Scan for the cell matching the given text and deliver its (X, Y) coordinate at center. 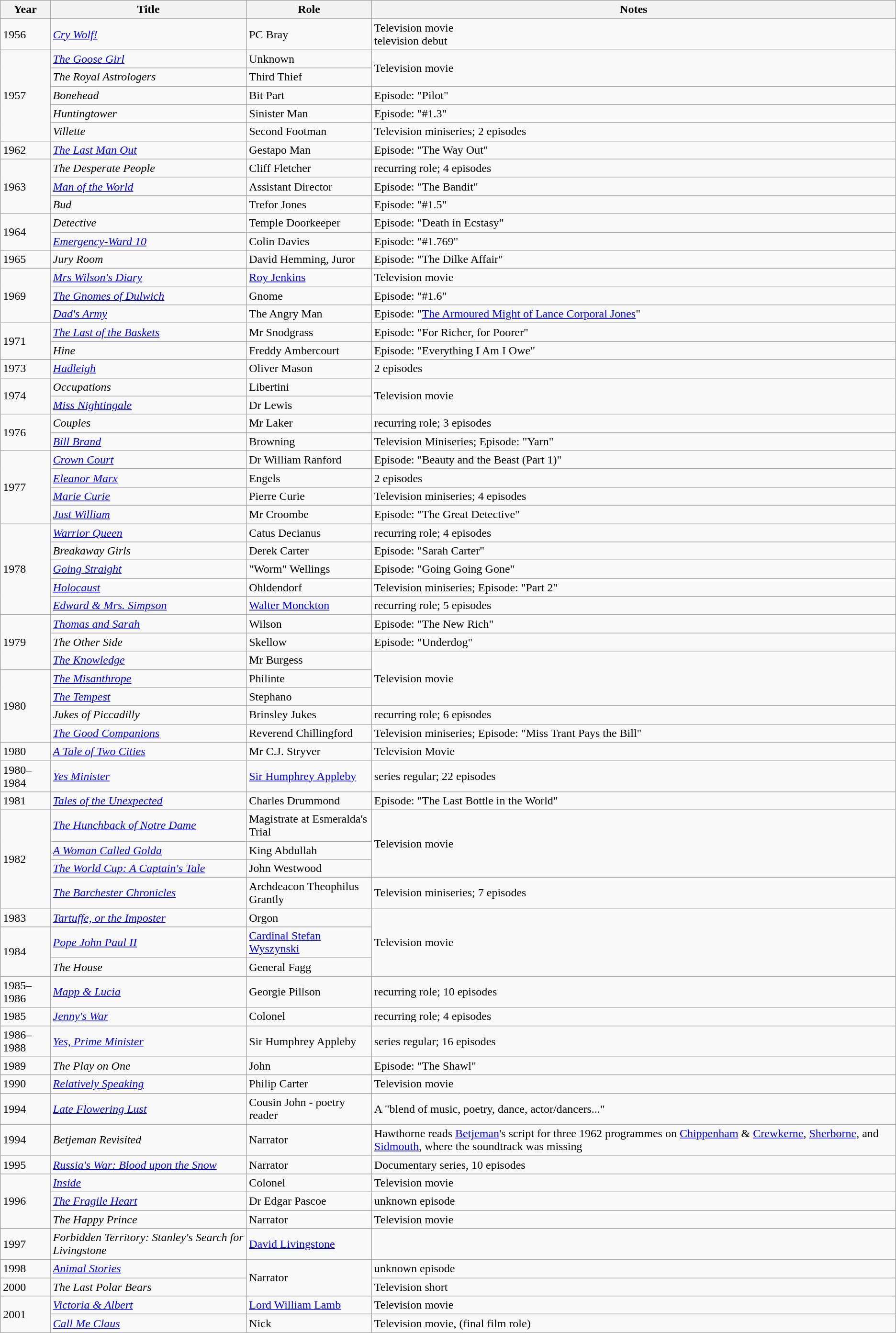
Emergency-Ward 10 (148, 241)
Episode: "The Armoured Might of Lance Corporal Jones" (634, 314)
1956 (25, 34)
1990 (25, 1084)
Bill Brand (148, 441)
The Fragile Heart (148, 1201)
PC Bray (309, 34)
Temple Doorkeeper (309, 223)
The Misanthrope (148, 678)
Russia's War: Blood upon the Snow (148, 1164)
Episode: "#1.769" (634, 241)
Libertini (309, 387)
The Gnomes of Dulwich (148, 296)
Television movie, (final film role) (634, 1323)
1964 (25, 232)
Tartuffe, or the Imposter (148, 918)
Year (25, 10)
Episode: "Death in Ecstasy" (634, 223)
Going Straight (148, 569)
Georgie Pillson (309, 992)
Documentary series, 10 episodes (634, 1164)
Oliver Mason (309, 369)
Huntingtower (148, 113)
Television miniseries; Episode: "Miss Trant Pays the Bill" (634, 733)
Second Footman (309, 132)
Charles Drummond (309, 801)
Episode: "The Way Out" (634, 150)
Forbidden Territory: Stanley's Search for Livingstone (148, 1244)
Notes (634, 10)
1976 (25, 432)
The Happy Prince (148, 1220)
David Hemming, Juror (309, 260)
1985 (25, 1017)
A Woman Called Golda (148, 850)
Bonehead (148, 95)
Episode: "Sarah Carter" (634, 551)
Television miniseries; Episode: "Part 2" (634, 587)
Dr Lewis (309, 405)
1983 (25, 918)
Bit Part (309, 95)
The Desperate People (148, 168)
The House (148, 967)
recurring role; 5 episodes (634, 606)
Thomas and Sarah (148, 624)
Mr Snodgrass (309, 332)
Television Miniseries; Episode: "Yarn" (634, 441)
Episode: "Everything I Am I Owe" (634, 350)
Mapp & Lucia (148, 992)
Orgon (309, 918)
Episode: "The Last Bottle in the World" (634, 801)
Philip Carter (309, 1084)
2000 (25, 1287)
The Good Companions (148, 733)
1965 (25, 260)
The Tempest (148, 697)
Cry Wolf! (148, 34)
series regular; 16 episodes (634, 1041)
Ohldendorf (309, 587)
Stephano (309, 697)
series regular; 22 episodes (634, 776)
1979 (25, 642)
Mrs Wilson's Diary (148, 278)
David Livingstone (309, 1244)
1997 (25, 1244)
The Goose Girl (148, 59)
Roy Jenkins (309, 278)
Television miniseries; 2 episodes (634, 132)
recurring role; 10 episodes (634, 992)
1996 (25, 1201)
Detective (148, 223)
Jukes of Piccadilly (148, 715)
Television Movie (634, 751)
Dad's Army (148, 314)
Inside (148, 1183)
Walter Monckton (309, 606)
Episode: "The Dilke Affair" (634, 260)
Betjeman Revisited (148, 1140)
Cliff Fletcher (309, 168)
Breakaway Girls (148, 551)
1962 (25, 150)
Browning (309, 441)
recurring role; 3 episodes (634, 423)
Pope John Paul II (148, 942)
Assistant Director (309, 186)
Jenny's War (148, 1017)
1957 (25, 95)
Episode: "#1.6" (634, 296)
Gnome (309, 296)
Bud (148, 204)
A Tale of Two Cities (148, 751)
Colin Davies (309, 241)
Magistrate at Esmeralda's Trial (309, 825)
1971 (25, 341)
Warrior Queen (148, 533)
Edward & Mrs. Simpson (148, 606)
Yes, Prime Minister (148, 1041)
recurring role; 6 episodes (634, 715)
Cousin John - poetry reader (309, 1109)
The Last of the Baskets (148, 332)
Mr C.J. Stryver (309, 751)
Trefor Jones (309, 204)
Unknown (309, 59)
Victoria & Albert (148, 1305)
The Hunchback of Notre Dame (148, 825)
Episode: "#1.3" (634, 113)
Skellow (309, 642)
Miss Nightingale (148, 405)
1986–1988 (25, 1041)
Episode: "The Shawl" (634, 1066)
Hadleigh (148, 369)
Nick (309, 1323)
Television short (634, 1287)
Yes Minister (148, 776)
1982 (25, 859)
Third Thief (309, 77)
Marie Curie (148, 496)
Holocaust (148, 587)
Couples (148, 423)
Episode: "Underdog" (634, 642)
Derek Carter (309, 551)
Dr William Ranford (309, 460)
The World Cup: A Captain's Tale (148, 869)
1980–1984 (25, 776)
Mr Laker (309, 423)
1998 (25, 1269)
Episode: "#1.5" (634, 204)
1989 (25, 1066)
Pierre Curie (309, 496)
King Abdullah (309, 850)
1969 (25, 296)
Catus Decianus (309, 533)
Late Flowering Lust (148, 1109)
1981 (25, 801)
Eleanor Marx (148, 478)
Relatively Speaking (148, 1084)
Episode: "Going Going Gone" (634, 569)
Episode: "Beauty and the Beast (Part 1)" (634, 460)
Lord William Lamb (309, 1305)
The Knowledge (148, 660)
Television miniseries; 4 episodes (634, 496)
2001 (25, 1314)
Jury Room (148, 260)
Mr Croombe (309, 514)
Wilson (309, 624)
Hine (148, 350)
Occupations (148, 387)
Call Me Claus (148, 1323)
Villette (148, 132)
John (309, 1066)
1974 (25, 396)
1973 (25, 369)
Animal Stories (148, 1269)
Crown Court (148, 460)
Episode: "For Richer, for Poorer" (634, 332)
Brinsley Jukes (309, 715)
The Last Man Out (148, 150)
The Barchester Chronicles (148, 893)
Episode: "The New Rich" (634, 624)
"Worm" Wellings (309, 569)
The Angry Man (309, 314)
The Last Polar Bears (148, 1287)
Role (309, 10)
1977 (25, 487)
Man of the World (148, 186)
The Play on One (148, 1066)
Episode: "Pilot" (634, 95)
The Other Side (148, 642)
Television movietelevision debut (634, 34)
Episode: "The Great Detective" (634, 514)
Gestapo Man (309, 150)
General Fagg (309, 967)
1978 (25, 569)
A "blend of music, poetry, dance, actor/dancers..." (634, 1109)
1985–1986 (25, 992)
Tales of the Unexpected (148, 801)
Title (148, 10)
Sinister Man (309, 113)
Episode: "The Bandit" (634, 186)
Freddy Ambercourt (309, 350)
Engels (309, 478)
1963 (25, 186)
Philinte (309, 678)
1984 (25, 952)
Just William (148, 514)
Cardinal Stefan Wyszynski (309, 942)
Hawthorne reads Betjeman's script for three 1962 programmes on Chippenham & Crewkerne, Sherborne, and Sidmouth, where the soundtrack was missing (634, 1140)
Archdeacon Theophilus Grantly (309, 893)
The Royal Astrologers (148, 77)
John Westwood (309, 869)
Mr Burgess (309, 660)
Dr Edgar Pascoe (309, 1201)
Reverend Chillingford (309, 733)
Television miniseries; 7 episodes (634, 893)
1995 (25, 1164)
